Identify which cell holds the provided text, then report its [X, Y] central coordinate. 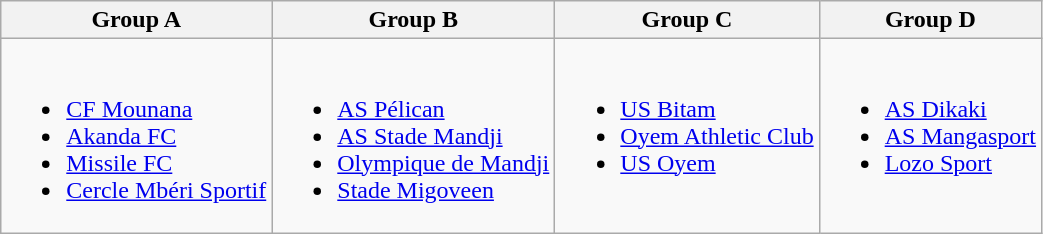
US BitamOyem Athletic ClubUS Oyem [687, 136]
Group D [930, 20]
Group B [414, 20]
AS DikakiAS MangasportLozo Sport [930, 136]
Group C [687, 20]
AS PélicanAS Stade MandjiOlympique de MandjiStade Migoveen [414, 136]
Group A [136, 20]
CF MounanaAkanda FCMissile FCCercle Mbéri Sportif [136, 136]
